Search for the cell housing the specified text and yield its [X, Y] center coordinate. 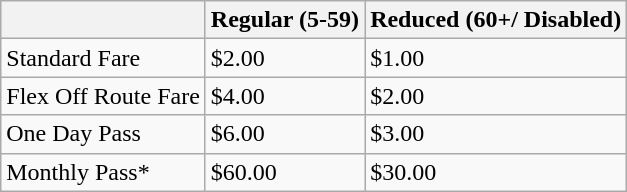
$3.00 [496, 134]
Standard Fare [104, 58]
Regular (5-59) [284, 20]
Reduced (60+/ Disabled) [496, 20]
Flex Off Route Fare [104, 96]
$1.00 [496, 58]
$30.00 [496, 172]
$4.00 [284, 96]
$60.00 [284, 172]
Monthly Pass* [104, 172]
$6.00 [284, 134]
One Day Pass [104, 134]
